Capture the cell that displays the provided text and extract its [X, Y] central coordinate. 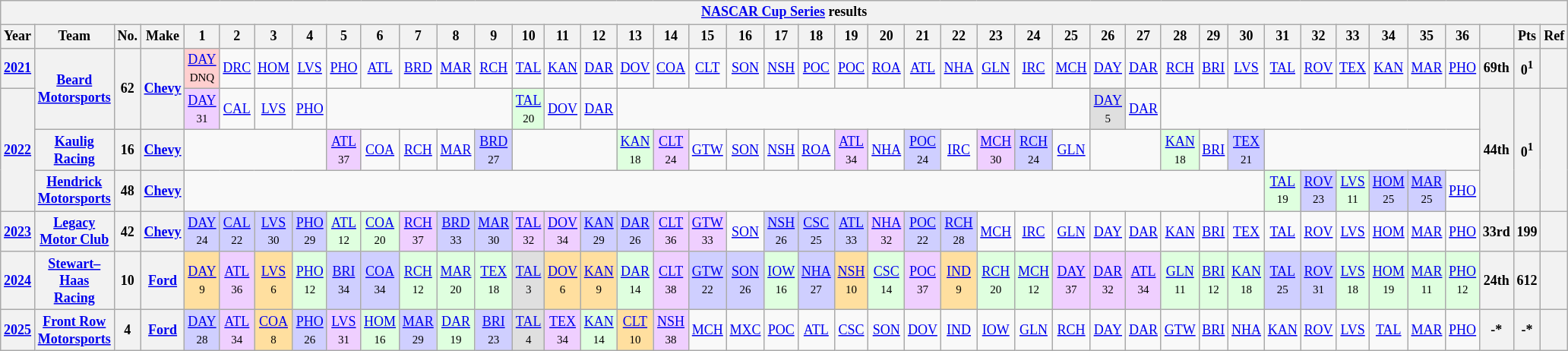
TAL20 [529, 109]
CSC [851, 330]
3 [273, 36]
HOM16 [380, 330]
2024 [18, 280]
POC24 [923, 150]
RCH28 [959, 232]
IND [959, 330]
27 [1144, 36]
GLN11 [1180, 280]
POC22 [923, 232]
Hendrick Motorsports [74, 191]
LVS6 [273, 280]
Stewart–Haas Racing [74, 280]
PHO29 [310, 232]
BRI12 [1214, 280]
29 [1214, 36]
MAR20 [456, 280]
Year [18, 36]
21 [923, 36]
13 [635, 36]
NSH26 [781, 232]
DAR26 [635, 232]
HOM19 [1389, 280]
BRI23 [494, 330]
Front Row Motorsports [74, 330]
2025 [18, 330]
20 [887, 36]
MCH12 [1034, 280]
24 [1034, 36]
DAY9 [202, 280]
1 [202, 36]
GTW22 [707, 280]
5 [343, 36]
LVS11 [1353, 191]
26 [1108, 36]
30 [1247, 36]
RCH24 [1034, 150]
9 [494, 36]
15 [707, 36]
PHO26 [310, 330]
199 [1527, 232]
LVS18 [1353, 280]
TAL19 [1282, 191]
DOV6 [563, 280]
34 [1389, 36]
TAL32 [529, 232]
2022 [18, 150]
IND9 [959, 280]
11 [563, 36]
DAYDNQ [202, 68]
36 [1463, 36]
TEX21 [1247, 150]
19 [851, 36]
DAY31 [202, 109]
Ref [1554, 36]
TAL3 [529, 280]
GTW33 [707, 232]
DAY5 [1108, 109]
CAL [237, 109]
COA34 [380, 280]
25 [1071, 36]
BRI34 [343, 280]
MAR11 [1427, 280]
IOW16 [781, 280]
6 [380, 36]
DAR14 [635, 280]
62 [128, 88]
DAY28 [202, 330]
SON26 [745, 280]
23 [996, 36]
NHA32 [887, 232]
ATL12 [343, 232]
KAN9 [599, 280]
BRD [418, 68]
MAR29 [418, 330]
8 [456, 36]
33 [1353, 36]
2 [237, 36]
CAL22 [237, 232]
LVS30 [273, 232]
DAR32 [1108, 280]
MXC [745, 330]
BRD27 [494, 150]
TAL25 [1282, 280]
CLT [707, 68]
CLT10 [635, 330]
No. [128, 36]
18 [817, 36]
COA8 [273, 330]
Legacy Motor Club [74, 232]
MCH30 [996, 150]
42 [128, 232]
CSC25 [817, 232]
32 [1319, 36]
CSC14 [887, 280]
KAN29 [599, 232]
LVS31 [343, 330]
33rd [1497, 232]
7 [418, 36]
COA20 [380, 232]
ATL36 [237, 280]
TEX18 [494, 280]
ROV31 [1319, 280]
CLT24 [672, 150]
12 [599, 36]
612 [1527, 280]
35 [1427, 36]
24th [1497, 280]
DAR19 [456, 330]
DAY37 [1071, 280]
NASCAR Cup Series results [784, 12]
CLT36 [672, 232]
RCH12 [418, 280]
44th [1497, 150]
69th [1497, 68]
ROV23 [1319, 191]
Make [163, 36]
14 [672, 36]
IOW [996, 330]
CLT38 [672, 280]
2021 [18, 68]
NSH10 [851, 280]
RCH37 [418, 232]
ATL37 [343, 150]
HOM25 [1389, 191]
ATL33 [851, 232]
BRD33 [456, 232]
Team [74, 36]
Kaulig Racing [74, 150]
MAR25 [1427, 191]
31 [1282, 36]
TEX34 [563, 330]
48 [128, 191]
MAR30 [494, 232]
2023 [18, 232]
28 [1180, 36]
22 [959, 36]
KAN14 [599, 330]
DAY24 [202, 232]
NSH38 [672, 330]
NHA27 [817, 280]
Pts [1527, 36]
TAL4 [529, 330]
17 [781, 36]
POC37 [923, 280]
RCH20 [996, 280]
DRC [237, 68]
Beard Motorsports [74, 88]
DOV34 [563, 232]
